Find where the given text appears and provide that cell's center as (X, Y) coordinate. 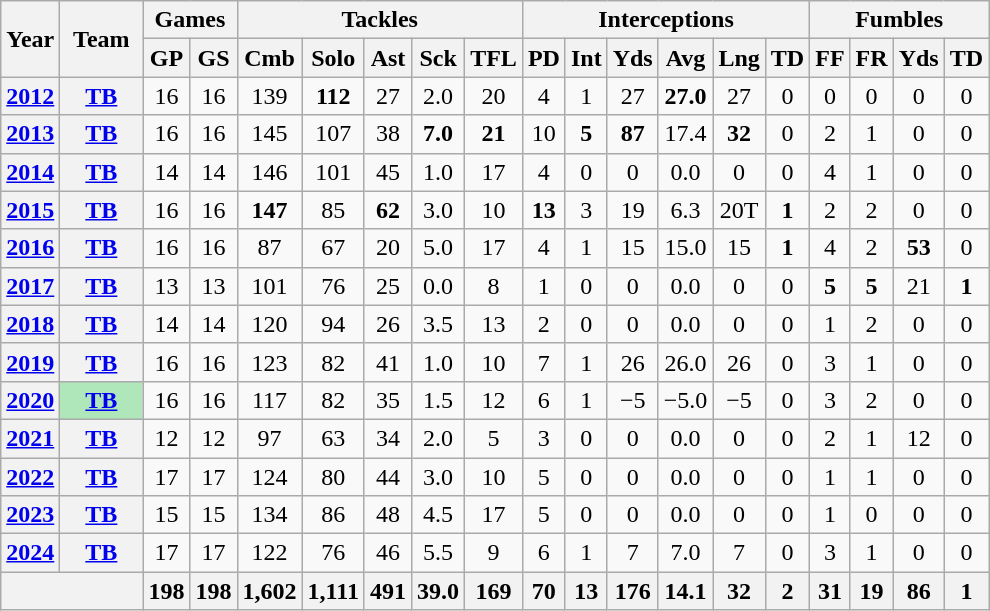
TFL (494, 58)
63 (333, 438)
Interceptions (666, 20)
491 (388, 591)
53 (918, 248)
70 (544, 591)
34 (388, 438)
147 (270, 210)
2020 (30, 400)
38 (388, 134)
2016 (30, 248)
6.3 (686, 210)
Year (30, 39)
14.1 (686, 591)
Ast (388, 58)
Lng (739, 58)
FR (872, 58)
134 (270, 515)
2015 (30, 210)
35 (388, 400)
17.4 (686, 134)
45 (388, 172)
GS (214, 58)
20T (739, 210)
15.0 (686, 248)
85 (333, 210)
145 (270, 134)
120 (270, 324)
8 (494, 286)
146 (270, 172)
27.0 (686, 96)
2021 (30, 438)
176 (632, 591)
1,602 (270, 591)
Games (190, 20)
GP (166, 58)
Tackles (380, 20)
5.0 (438, 248)
169 (494, 591)
41 (388, 362)
Team (102, 39)
1,111 (333, 591)
Fumbles (900, 20)
4.5 (438, 515)
112 (333, 96)
2019 (30, 362)
67 (333, 248)
139 (270, 96)
FF (830, 58)
Int (586, 58)
122 (270, 553)
25 (388, 286)
44 (388, 477)
31 (830, 591)
107 (333, 134)
94 (333, 324)
39.0 (438, 591)
26.0 (686, 362)
Cmb (270, 58)
2022 (30, 477)
1.5 (438, 400)
Avg (686, 58)
2013 (30, 134)
2014 (30, 172)
97 (270, 438)
9 (494, 553)
123 (270, 362)
PD (544, 58)
117 (270, 400)
2024 (30, 553)
2018 (30, 324)
80 (333, 477)
Sck (438, 58)
2017 (30, 286)
46 (388, 553)
Solo (333, 58)
2023 (30, 515)
−5.0 (686, 400)
124 (270, 477)
62 (388, 210)
5.5 (438, 553)
3.5 (438, 324)
48 (388, 515)
2012 (30, 96)
